Search for the cell housing the specified text and yield its (x, y) center coordinate. 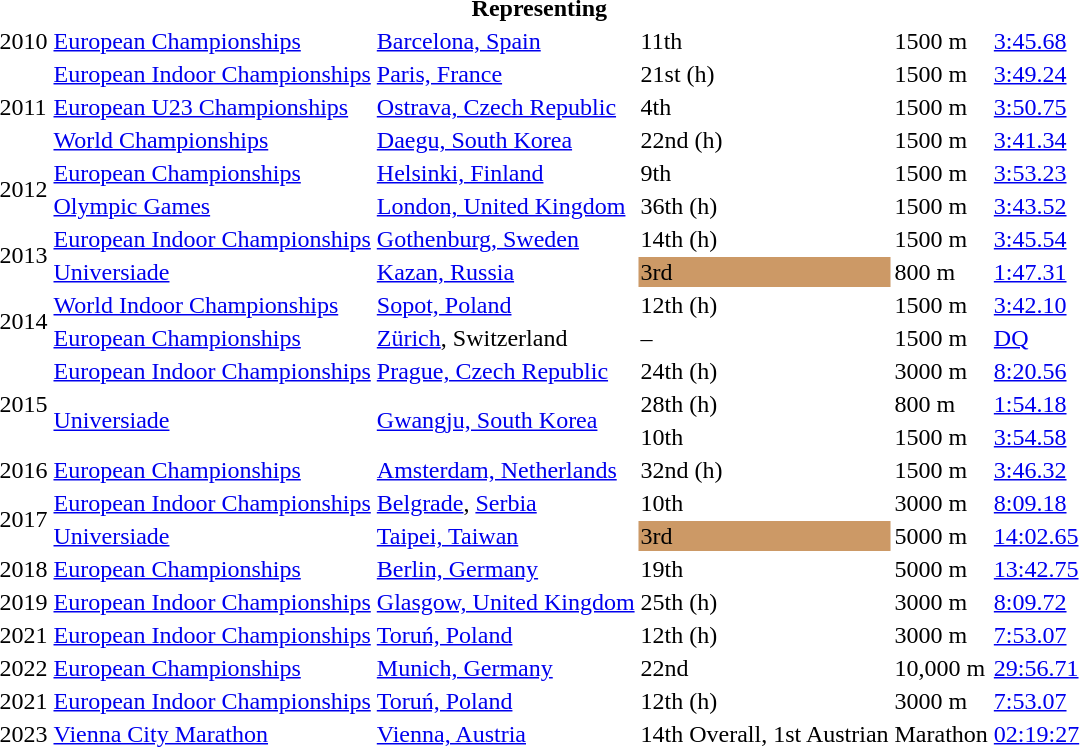
13:42.75 (1036, 569)
World Indoor Championships (212, 305)
9th (764, 173)
Olympic Games (212, 206)
3:45.68 (1036, 41)
Amsterdam, Netherlands (506, 470)
8:09.18 (1036, 503)
4th (764, 107)
3:41.34 (1036, 140)
Sopot, Poland (506, 305)
3:53.23 (1036, 173)
Ostrava, Czech Republic (506, 107)
24th (h) (764, 371)
1:54.18 (1036, 404)
London, United Kingdom (506, 206)
36th (h) (764, 206)
21st (h) (764, 74)
Belgrade, Serbia (506, 503)
22nd (764, 668)
Zürich, Switzerland (506, 338)
– (764, 338)
10,000 m (941, 668)
Daegu, South Korea (506, 140)
Paris, France (506, 74)
Gothenburg, Sweden (506, 239)
11th (764, 41)
8:09.72 (1036, 602)
29:56.71 (1036, 668)
3:50.75 (1036, 107)
Berlin, Germany (506, 569)
32nd (h) (764, 470)
14:02.65 (1036, 536)
1:47.31 (1036, 272)
25th (h) (764, 602)
3:42.10 (1036, 305)
3:45.54 (1036, 239)
Glasgow, United Kingdom (506, 602)
Taipei, Taiwan (506, 536)
European U23 Championships (212, 107)
3:43.52 (1036, 206)
14th (h) (764, 239)
Helsinki, Finland (506, 173)
DQ (1036, 338)
Kazan, Russia (506, 272)
28th (h) (764, 404)
Prague, Czech Republic (506, 371)
8:20.56 (1036, 371)
22nd (h) (764, 140)
19th (764, 569)
Gwangju, South Korea (506, 420)
3:46.32 (1036, 470)
World Championships (212, 140)
Munich, Germany (506, 668)
Barcelona, Spain (506, 41)
3:54.58 (1036, 437)
3:49.24 (1036, 74)
